Search for the cell housing the specified text and yield its (x, y) center coordinate. 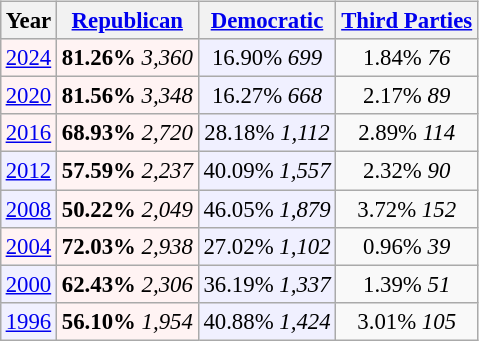
1996 (28, 321)
62.43% 2,306 (128, 284)
16.27% 668 (267, 96)
3.01% 105 (407, 321)
2020 (28, 96)
81.26% 3,360 (128, 58)
2024 (28, 58)
27.02% 1,102 (267, 246)
36.19% 1,337 (267, 284)
0.96% 39 (407, 246)
40.09% 1,557 (267, 171)
1.84% 76 (407, 58)
2000 (28, 284)
50.22% 2,049 (128, 209)
2016 (28, 133)
57.59% 2,237 (128, 171)
16.90% 699 (267, 58)
3.72% 152 (407, 209)
28.18% 1,112 (267, 133)
81.56% 3,348 (128, 96)
2008 (28, 209)
40.88% 1,424 (267, 321)
1.39% 51 (407, 284)
2012 (28, 171)
Third Parties (407, 21)
46.05% 1,879 (267, 209)
72.03% 2,938 (128, 246)
2.89% 114 (407, 133)
2.17% 89 (407, 96)
2.32% 90 (407, 171)
Year (28, 21)
56.10% 1,954 (128, 321)
2004 (28, 246)
Republican (128, 21)
Democratic (267, 21)
68.93% 2,720 (128, 133)
